From the cell containing the given text, extract its center point as (X, Y) coordinate. 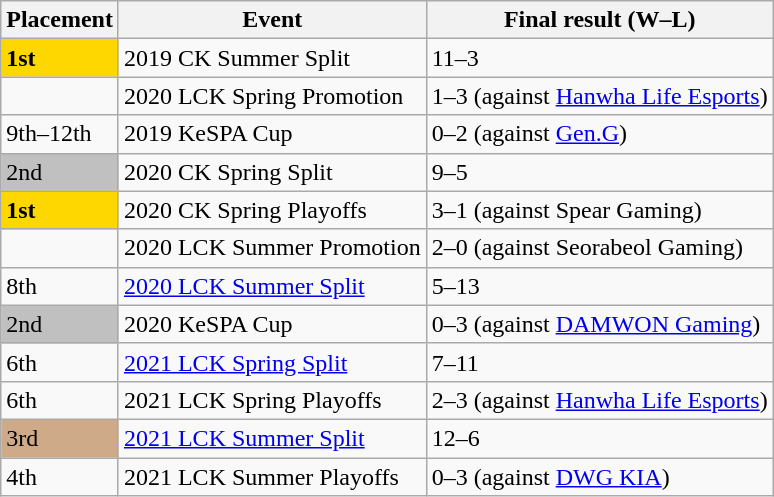
0–2 (against Gen.G) (600, 134)
2021 LCK Summer Playoffs (272, 477)
9–5 (600, 172)
2021 LCK Summer Split (272, 438)
3–1 (against Spear Gaming) (600, 210)
7–11 (600, 362)
2020 CK Spring Split (272, 172)
0–3 (against DAMWON Gaming) (600, 324)
2019 KeSPA Cup (272, 134)
2–0 (against Seorabeol Gaming) (600, 248)
2021 LCK Spring Split (272, 362)
2020 LCK Summer Split (272, 286)
Event (272, 20)
4th (60, 477)
2–3 (against Hanwha Life Esports) (600, 400)
9th–12th (60, 134)
8th (60, 286)
2020 KeSPA Cup (272, 324)
2020 CK Spring Playoffs (272, 210)
2019 CK Summer Split (272, 58)
2020 LCK Summer Promotion (272, 248)
Final result (W–L) (600, 20)
2020 LCK Spring Promotion (272, 96)
12–6 (600, 438)
5–13 (600, 286)
2021 LCK Spring Playoffs (272, 400)
Placement (60, 20)
11–3 (600, 58)
0–3 (against DWG KIA) (600, 477)
3rd (60, 438)
1–3 (against Hanwha Life Esports) (600, 96)
